For the text-containing cell, return its midpoint in (x, y) coordinate format. 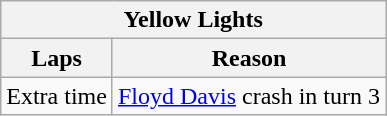
Reason (248, 58)
Yellow Lights (194, 20)
Laps (57, 58)
Floyd Davis crash in turn 3 (248, 96)
Extra time (57, 96)
